Extract the [X, Y] coordinate from the center of the cell holding the provided text.  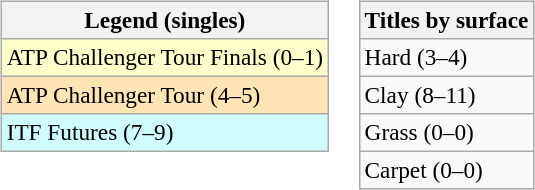
Clay (8–11) [446, 95]
ATP Challenger Tour Finals (0–1) [164, 57]
ITF Futures (7–9) [164, 133]
Grass (0–0) [446, 133]
Legend (singles) [164, 20]
ATP Challenger Tour (4–5) [164, 95]
Hard (3–4) [446, 57]
Titles by surface [446, 20]
Carpet (0–0) [446, 171]
